Extract the (x, y) coordinate from the center of the cell holding the provided text.  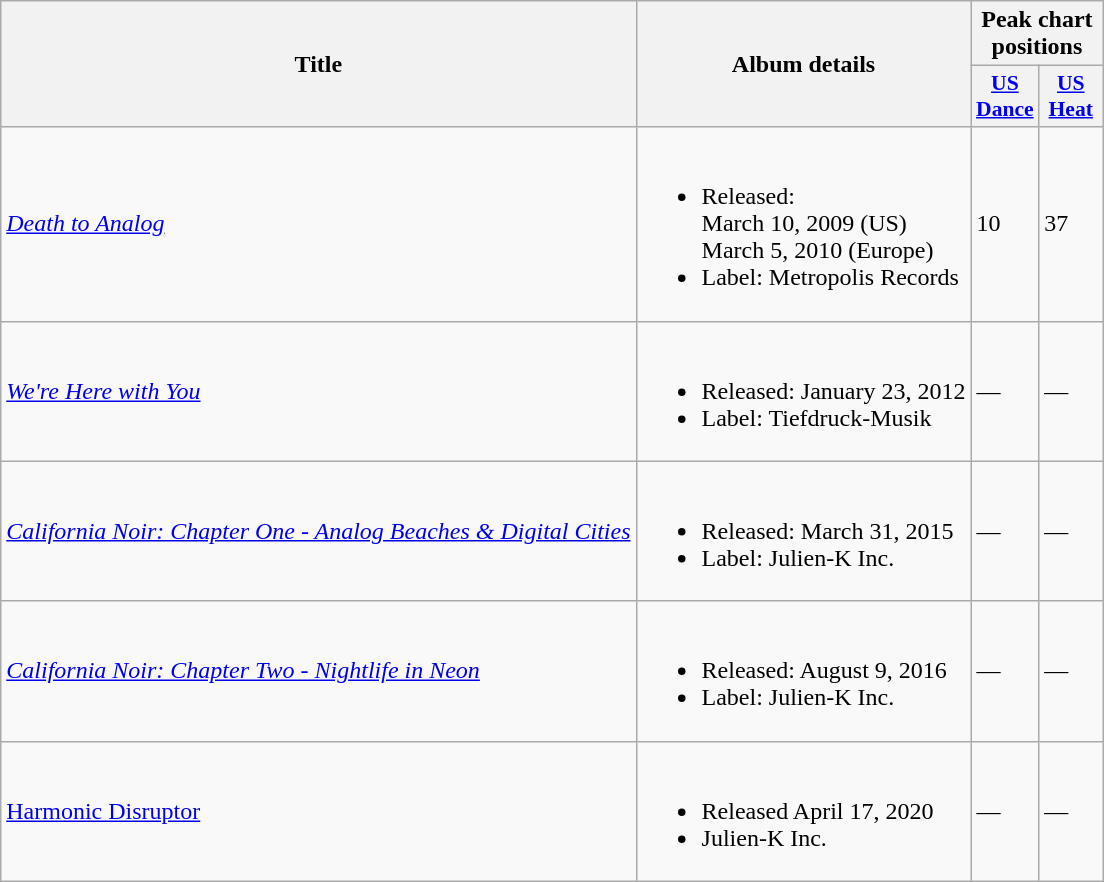
Album details (804, 64)
USHeat (1071, 96)
Title (318, 64)
California Noir: Chapter One - Analog Beaches & Digital Cities (318, 531)
Released: August 9, 2016Label: Julien-K Inc. (804, 671)
10 (1005, 224)
Harmonic Disruptor (318, 811)
Released: March 31, 2015Label: Julien-K Inc. (804, 531)
USDance (1005, 96)
Released:March 10, 2009 (US)March 5, 2010 (Europe)Label: Metropolis Records (804, 224)
37 (1071, 224)
Released: January 23, 2012Label: Tiefdruck-Musik (804, 391)
Peak chart positions (1037, 34)
California Noir: Chapter Two - Nightlife in Neon (318, 671)
Released April 17, 2020Julien-K Inc. (804, 811)
Death to Analog (318, 224)
We're Here with You (318, 391)
